Detect which cell encompasses the target text, then output its (x, y) center coordinate. 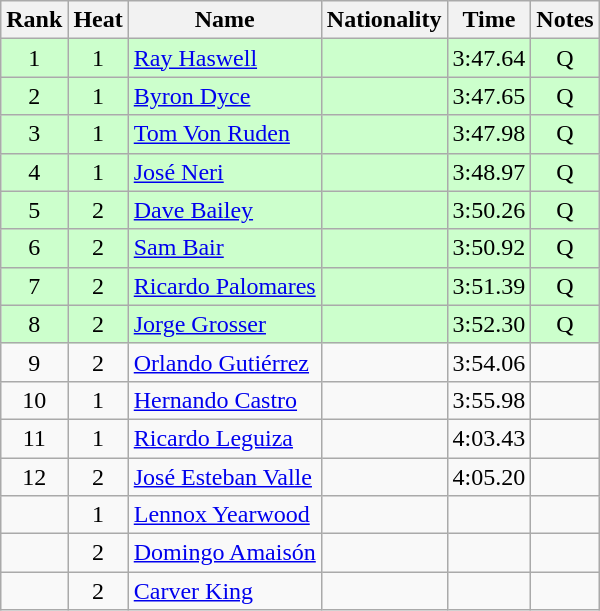
8 (34, 324)
Orlando Gutiérrez (224, 362)
3:48.97 (489, 172)
3:47.98 (489, 134)
4 (34, 172)
Sam Bair (224, 248)
5 (34, 210)
9 (34, 362)
4:05.20 (489, 477)
Ricardo Leguiza (224, 438)
Notes (565, 20)
Time (489, 20)
12 (34, 477)
10 (34, 400)
7 (34, 286)
6 (34, 248)
3:54.06 (489, 362)
Hernando Castro (224, 400)
3:55.98 (489, 400)
3:51.39 (489, 286)
Dave Bailey (224, 210)
Jorge Grosser (224, 324)
3:47.64 (489, 58)
Byron Dyce (224, 96)
Rank (34, 20)
José Esteban Valle (224, 477)
3:52.30 (489, 324)
Heat (98, 20)
José Neri (224, 172)
Ricardo Palomares (224, 286)
Carver King (224, 591)
Domingo Amaisón (224, 553)
3 (34, 134)
3:47.65 (489, 96)
3:50.92 (489, 248)
Name (224, 20)
Lennox Yearwood (224, 515)
Tom Von Ruden (224, 134)
11 (34, 438)
Ray Haswell (224, 58)
3:50.26 (489, 210)
Nationality (384, 20)
4:03.43 (489, 438)
